Return the (X, Y) coordinate for the center point of the cell that contains the specified text.  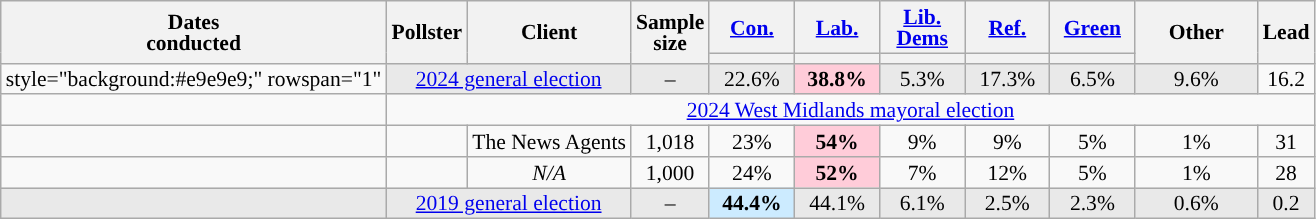
12% (1008, 172)
2.3% (1092, 204)
0.6% (1196, 204)
Lib. Dems (922, 27)
24% (752, 172)
28 (1286, 172)
7% (922, 172)
The News Agents (549, 142)
Green (1092, 27)
style="background:#e9e9e9;" rowspan="1" (194, 78)
6.1% (922, 204)
22.6% (752, 78)
9.6% (1196, 78)
5.3% (922, 78)
17.3% (1008, 78)
44.4% (752, 204)
Client (549, 32)
Lab. (836, 27)
Pollster (426, 32)
1,000 (670, 172)
Other (1196, 32)
6.5% (1092, 78)
N/A (549, 172)
2024 West Midlands mayoral election (850, 110)
Datesconducted (194, 32)
2024 general election (508, 78)
38.8% (836, 78)
1,018 (670, 142)
Ref. (1008, 27)
0.2 (1286, 204)
Sample size (670, 32)
44.1% (836, 204)
Con. (752, 27)
2.5% (1008, 204)
52% (836, 172)
16.2 (1286, 78)
54% (836, 142)
Lead (1286, 32)
31 (1286, 142)
23% (752, 142)
2019 general election (508, 204)
